Detect which cell encompasses the target text, then output its (x, y) center coordinate. 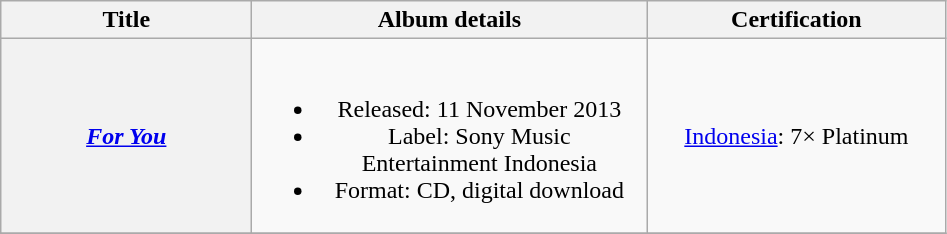
Album details (450, 20)
For You (126, 136)
Title (126, 20)
Indonesia: 7× Platinum (796, 136)
Released: 11 November 2013Label: Sony Music Entertainment IndonesiaFormat: CD, digital download (450, 136)
Certification (796, 20)
